Locate the cell with the specified text and output its (X, Y) center coordinate. 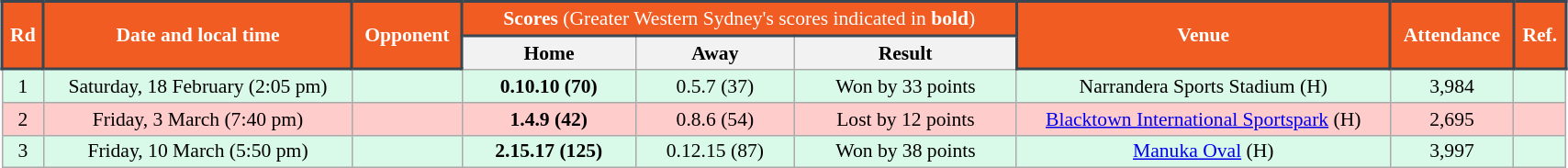
Scores (Greater Western Sydney's scores indicated in bold) (739, 18)
3,997 (1452, 151)
1 (22, 85)
Attendance (1452, 36)
Opponent (408, 36)
0.10.10 (70) (549, 85)
Venue (1203, 36)
Friday, 3 March (7:40 pm) (197, 119)
0.5.7 (37) (714, 85)
3,984 (1452, 85)
0.8.6 (54) (714, 119)
Lost by 12 points (905, 119)
Friday, 10 March (5:50 pm) (197, 151)
Saturday, 18 February (2:05 pm) (197, 85)
Rd (22, 36)
3 (22, 151)
Result (905, 52)
Narrandera Sports Stadium (H) (1203, 85)
Home (549, 52)
0.12.15 (87) (714, 151)
2.15.17 (125) (549, 151)
1.4.9 (42) (549, 119)
Won by 38 points (905, 151)
Blacktown International Sportspark (H) (1203, 119)
Away (714, 52)
Won by 33 points (905, 85)
2,695 (1452, 119)
Manuka Oval (H) (1203, 151)
Date and local time (197, 36)
2 (22, 119)
Ref. (1540, 36)
